Scan for the cell matching the given text and deliver its (X, Y) coordinate at center. 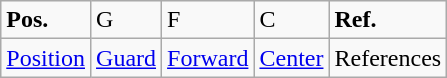
F (208, 20)
Guard (126, 58)
Forward (208, 58)
G (126, 20)
Position (46, 58)
Pos. (46, 20)
Center (292, 58)
C (292, 20)
Ref. (388, 20)
References (388, 58)
